Output the (X, Y) coordinate of the center of the cell containing the given text.  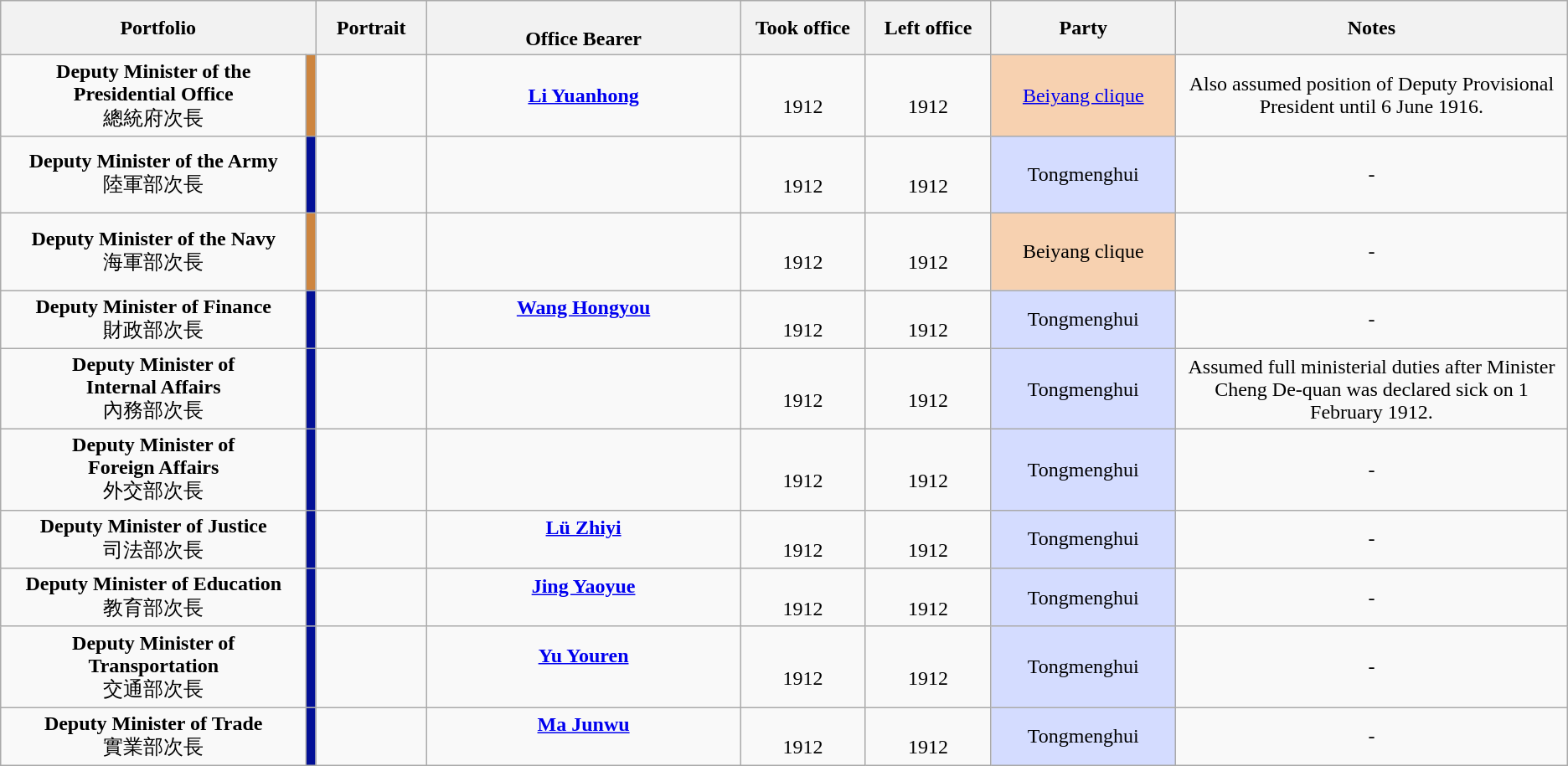
Li Yuanhong (584, 95)
Wang Hongyou (584, 319)
Jing Yaoyue (584, 598)
Deputy Minister of Education教育部次長 (154, 598)
Portrait (372, 28)
Left office (928, 28)
Assumed full ministerial duties after Minister Cheng De-quan was declared sick on 1 February 1912. (1372, 388)
Deputy Minister of the Navy海軍部次長 (154, 251)
Lü Zhiyi (584, 539)
Deputy Minister of Justice司法部次長 (154, 539)
Took office (803, 28)
Deputy Minister ofInternal Affairs內務部次長 (154, 388)
Deputy Minister of the Army陸軍部次長 (154, 174)
Deputy Minister of Finance財政部次長 (154, 319)
Also assumed position of Deputy Provisional President until 6 June 1916. (1372, 95)
Deputy Minister ofForeign Affairs外交部次長 (154, 470)
Yu Youren (584, 666)
Deputy Minister of Trade實業部次長 (154, 737)
Portfolio (158, 28)
Deputy Minister of Transportation交通部次長 (154, 666)
Party (1084, 28)
Office Bearer (584, 28)
Ma Junwu (584, 737)
Notes (1372, 28)
Deputy Minister of the Presidential Office總統府次長 (154, 95)
